Return the [X, Y] coordinate for the center point of the cell that contains the specified text.  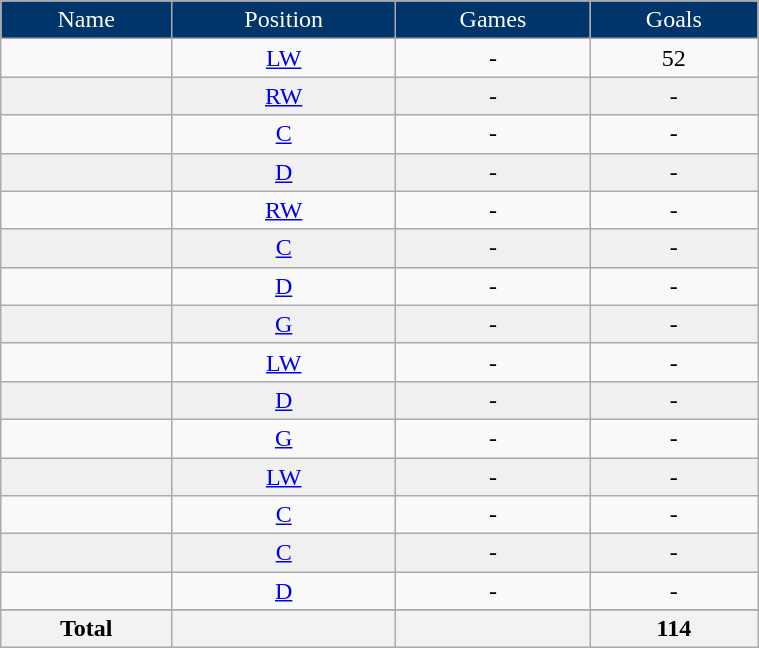
Name [86, 20]
Goals [674, 20]
Position [284, 20]
52 [674, 58]
Total [86, 629]
Games [493, 20]
114 [674, 629]
